Find where the given text appears and provide that cell's center as [X, Y] coordinate. 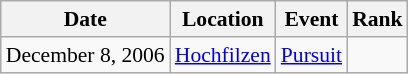
Rank [378, 19]
Location [223, 19]
Event [312, 19]
December 8, 2006 [86, 55]
Date [86, 19]
Hochfilzen [223, 55]
Pursuit [312, 55]
